Search for the cell housing the specified text and yield its [X, Y] center coordinate. 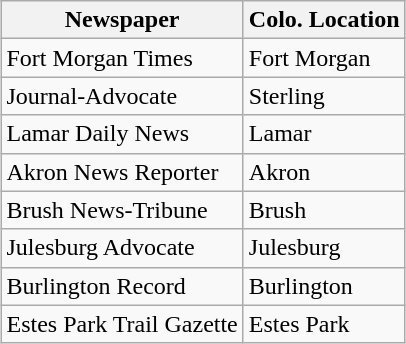
Akron [324, 172]
Burlington [324, 286]
Estes Park Trail Gazette [122, 324]
Sterling [324, 96]
Akron News Reporter [122, 172]
Brush [324, 210]
Colo. Location [324, 20]
Lamar Daily News [122, 134]
Journal-Advocate [122, 96]
Burlington Record [122, 286]
Julesburg Advocate [122, 248]
Newspaper [122, 20]
Fort Morgan [324, 58]
Estes Park [324, 324]
Julesburg [324, 248]
Lamar [324, 134]
Fort Morgan Times [122, 58]
Brush News-Tribune [122, 210]
